Capture the cell that displays the provided text and extract its (X, Y) central coordinate. 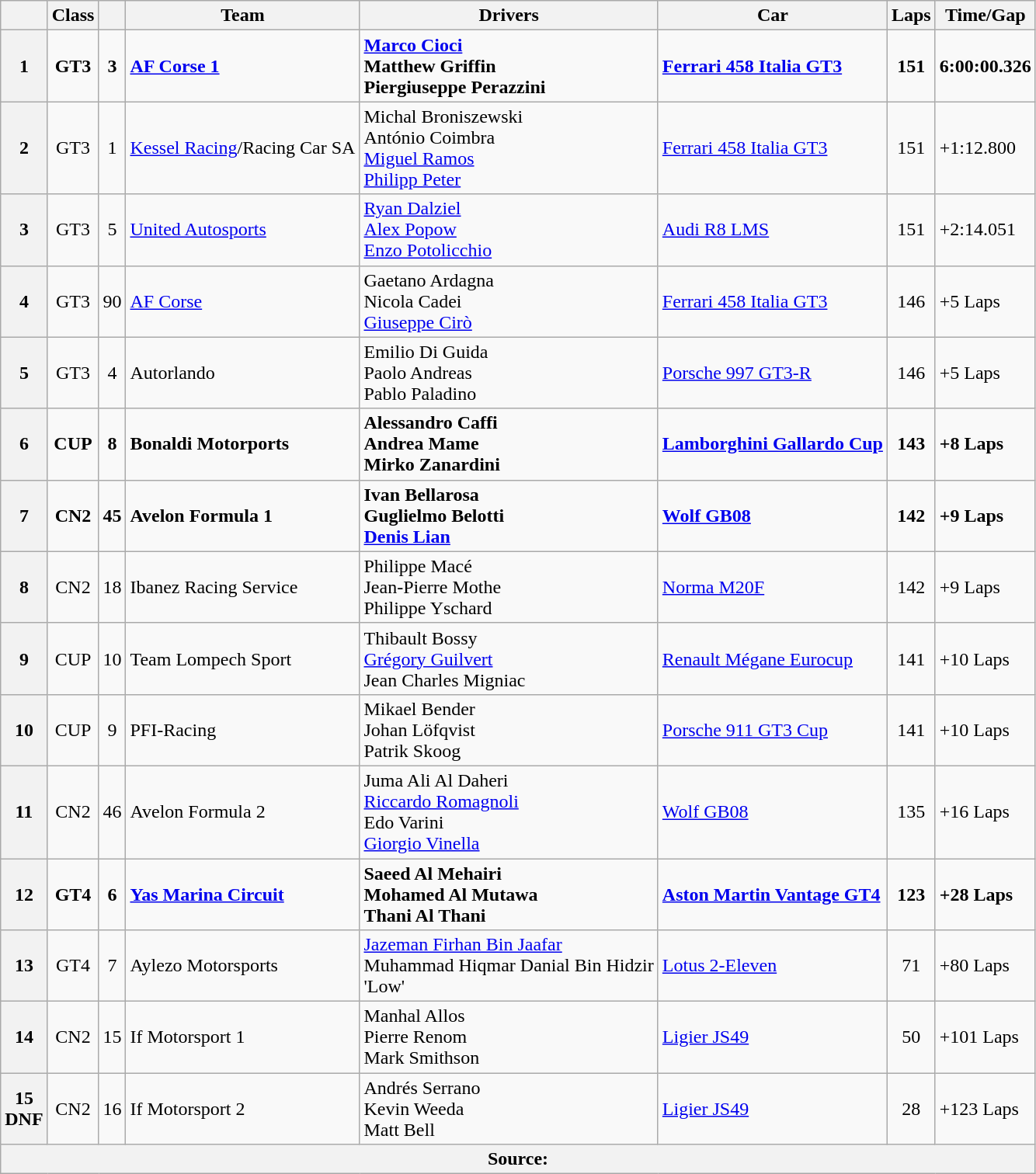
Saeed Al Mehairi Mohamed Al Mutawa Thani Al Thani (509, 894)
Autorlando (242, 373)
12 (24, 894)
+28 Laps (985, 894)
71 (911, 966)
+123 Laps (985, 1109)
+2:14.051 (985, 230)
Ibanez Racing Service (242, 587)
Philippe Macé Jean-Pierre Mothe Philippe Yschard (509, 587)
Porsche 911 GT3 Cup (772, 730)
Mikael Bender Johan Löfqvist Patrik Skoog (509, 730)
If Motorsport 1 (242, 1037)
28 (911, 1109)
14 (24, 1037)
Avelon Formula 2 (242, 812)
+1:12.800 (985, 148)
Laps (911, 16)
Team (242, 16)
Norma M20F (772, 587)
Avelon Formula 1 (242, 516)
Manhal Allos Pierre Renom Mark Smithson (509, 1037)
Michal Broniszewski António Coimbra Miguel Ramos Philipp Peter (509, 148)
Team Lompech Sport (242, 658)
50 (911, 1037)
123 (911, 894)
Time/Gap (985, 16)
Andrés Serrano Kevin Weeda Matt Bell (509, 1109)
16 (112, 1109)
Source: (518, 1159)
2 (24, 148)
Kessel Racing/Racing Car SA (242, 148)
Class (73, 16)
Yas Marina Circuit (242, 894)
AF Corse (242, 301)
6:00:00.326 (985, 66)
18 (112, 587)
Alessandro Caffi Andrea Mame Mirko Zanardini (509, 444)
Aston Martin Vantage GT4 (772, 894)
Aylezo Motorsports (242, 966)
143 (911, 444)
+101 Laps (985, 1037)
11 (24, 812)
If Motorsport 2 (242, 1109)
Porsche 997 GT3-R (772, 373)
15 (112, 1037)
Juma Ali Al Daheri Riccardo Romagnoli Edo Varini Giorgio Vinella (509, 812)
46 (112, 812)
United Autosports (242, 230)
AF Corse 1 (242, 66)
45 (112, 516)
Lotus 2-Eleven (772, 966)
+80 Laps (985, 966)
Emilio Di Guida Paolo Andreas Pablo Paladino (509, 373)
Thibault Bossy Grégory Guilvert Jean Charles Migniac (509, 658)
90 (112, 301)
Ivan Bellarosa Guglielmo Belotti Denis Lian (509, 516)
Audi R8 LMS (772, 230)
Lamborghini Gallardo Cup (772, 444)
Gaetano Ardagna Nicola Cadei Giuseppe Cirò (509, 301)
PFI-Racing (242, 730)
Car (772, 16)
Renault Mégane Eurocup (772, 658)
Marco Cioci Matthew Griffin Piergiuseppe Perazzini (509, 66)
Drivers (509, 16)
Ryan Dalziel Alex Popow Enzo Potolicchio (509, 230)
15DNF (24, 1109)
Jazeman Firhan Bin Jaafar Muhammad Hiqmar Danial Bin Hidzir 'Low' (509, 966)
+16 Laps (985, 812)
+8 Laps (985, 444)
135 (911, 812)
13 (24, 966)
Bonaldi Motorports (242, 444)
